Pinpoint the cell where the given text exists, returning its (X, Y) midpoint coordinate. 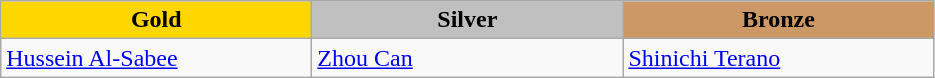
Zhou Can (468, 58)
Silver (468, 20)
Shinichi Terano (778, 58)
Bronze (778, 20)
Gold (156, 20)
Hussein Al-Sabee (156, 58)
